Determine the (X, Y) coordinate at the center of the cell enclosing the given text.  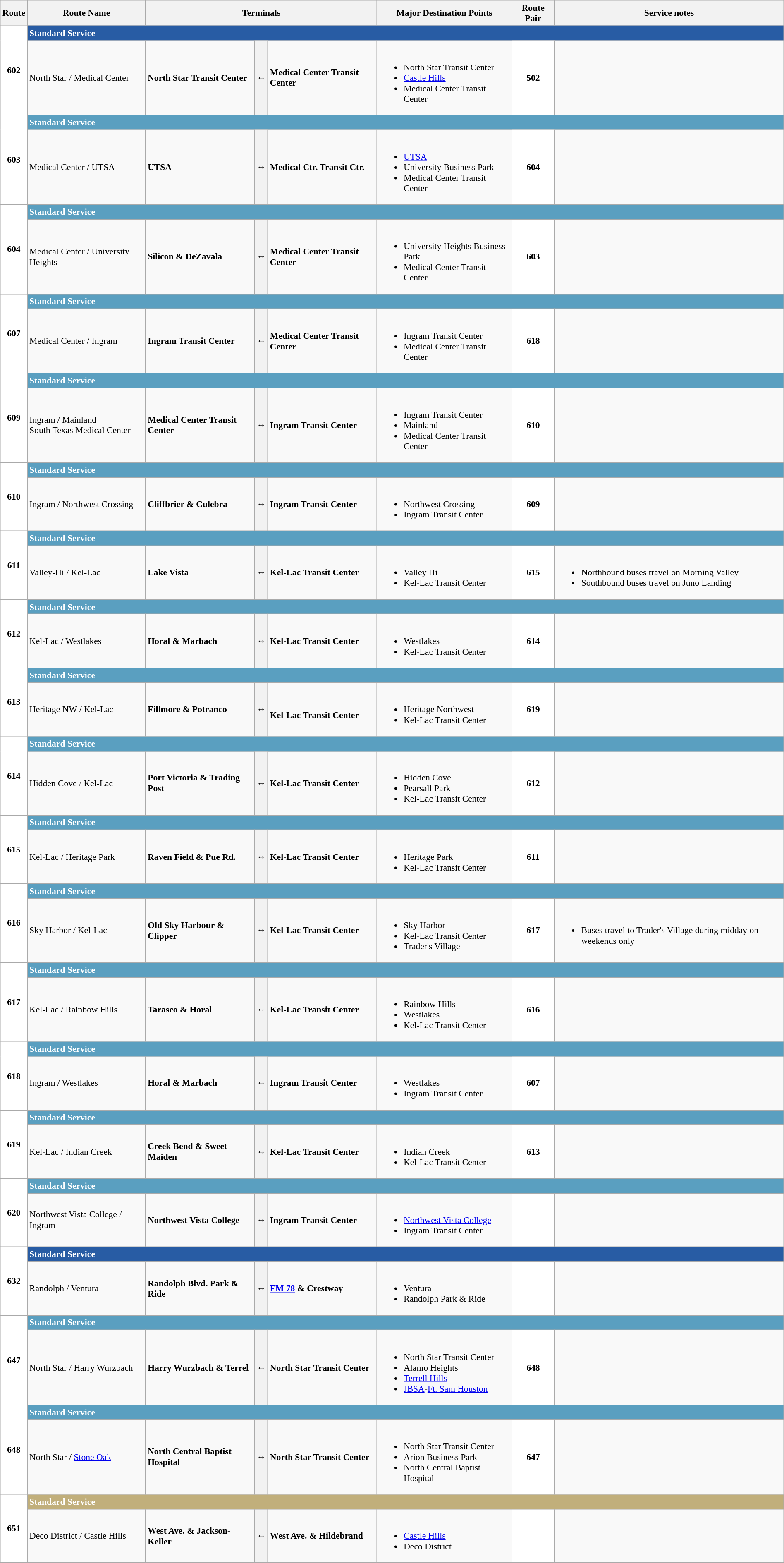
Route Pair (533, 13)
Route Name (86, 13)
Fillmore & Potranco (200, 710)
FM 78 & Crestway (323, 1289)
Sky Harbor / Kel-Lac (86, 931)
Rainbow HillsWestlakesKel-Lac Transit Center (444, 1009)
Randolph Blvd. Park & Ride (200, 1289)
Cliffbrier & Culebra (200, 504)
Valley-Hi / Kel-Lac (86, 573)
University Heights Business ParkMedical Center Transit Center (444, 257)
Harry Wurzbach & Terrel (200, 1367)
Lake Vista (200, 573)
North Star Transit CenterCastle HillsMedical Center Transit Center (444, 78)
West Ave. & Hildebrand (323, 1536)
North Star / Stone Oak (86, 1457)
West Ave. & Jackson-Keller (200, 1536)
Route (14, 13)
Buses travel to Trader's Village during midday on weekends only (669, 931)
Raven Field & Pue Rd. (200, 857)
502 (533, 78)
Deco District / Castle Hills (86, 1536)
Ingram / Westlakes (86, 1083)
WestlakesKel-Lac Transit Center (444, 641)
Hidden CovePearsall ParkKel-Lac Transit Center (444, 783)
Hidden Cove / Kel-Lac (86, 783)
Kel-Lac / Indian Creek (86, 1152)
Valley HiKel-Lac Transit Center (444, 573)
North Star / Medical Center (86, 78)
North Star Transit CenterArion Business ParkNorth Central Baptist Hospital (444, 1457)
Heritage ParkKel-Lac Transit Center (444, 857)
Medical Center / University Heights (86, 257)
Kel-Lac / Heritage Park (86, 857)
North Star Transit CenterAlamo HeightsTerrell HillsJBSA-Ft. Sam Houston (444, 1367)
Medical Center / Ingram (86, 341)
Randolph / Ventura (86, 1289)
Ingram Transit CenterMedical Center Transit Center (444, 341)
Medical Ctr. Transit Ctr. (323, 167)
UTSAUniversity Business ParkMedical Center Transit Center (444, 167)
Northwest CrossingIngram Transit Center (444, 504)
Kel-Lac / Rainbow Hills (86, 1009)
Terminals (261, 13)
Ingram / MainlandSouth Texas Medical Center (86, 425)
Kel-Lac / Westlakes (86, 641)
Port Victoria & Trading Post (200, 783)
North Star / Harry Wurzbach (86, 1367)
Northwest Vista College (200, 1220)
Old Sky Harbour & Clipper (200, 931)
Creek Bend & Sweet Maiden (200, 1152)
Indian CreekKel-Lac Transit Center (444, 1152)
Castle HillsDeco District (444, 1536)
Ingram Transit CenterMainlandMedical Center Transit Center (444, 425)
Northbound buses travel on Morning ValleySouthbound buses travel on Juno Landing (669, 573)
Service notes (669, 13)
Major Destination Points (444, 13)
632 (14, 1281)
651 (14, 1529)
North Central Baptist Hospital (200, 1457)
Northwest Vista CollegeIngram Transit Center (444, 1220)
Heritage NW / Kel-Lac (86, 710)
UTSA (200, 167)
Ingram / Northwest Crossing (86, 504)
602 (14, 70)
Northwest Vista College / Ingram (86, 1220)
WestlakesIngram Transit Center (444, 1083)
Silicon & DeZavala (200, 257)
VenturaRandolph Park & Ride (444, 1289)
Medical Center / UTSA (86, 167)
Sky HarborKel-Lac Transit CenterTrader's Village (444, 931)
Heritage NorthwestKel-Lac Transit Center (444, 710)
620 (14, 1213)
Tarasco & Horal (200, 1009)
